Return [x, y] of the center of cell containing provided text 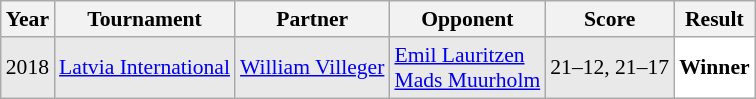
Tournament [144, 19]
Latvia International [144, 68]
Result [714, 19]
Opponent [467, 19]
Year [28, 19]
Partner [312, 19]
21–12, 21–17 [610, 68]
Winner [714, 68]
2018 [28, 68]
Emil Lauritzen Mads Muurholm [467, 68]
William Villeger [312, 68]
Score [610, 19]
